Scan for the cell matching the given text and deliver its [X, Y] coordinate at center. 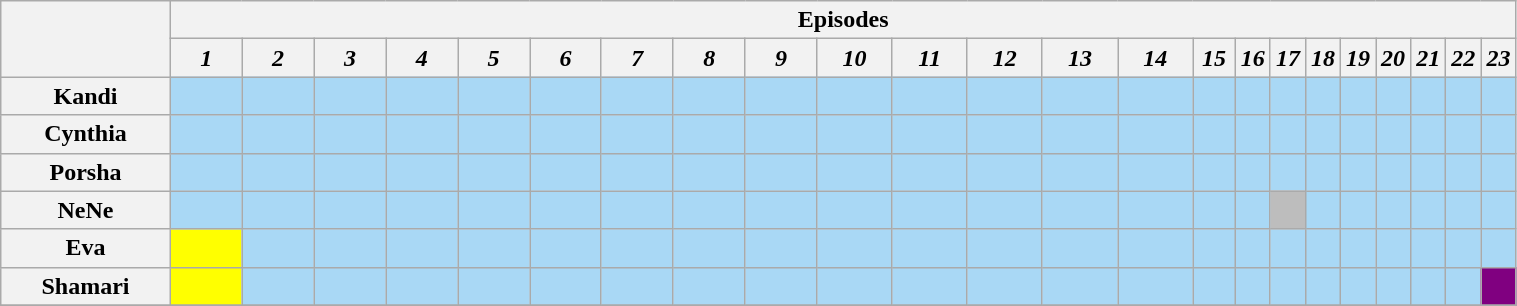
7 [637, 58]
15 [1214, 58]
22 [1464, 58]
10 [854, 58]
12 [1004, 58]
1 [206, 58]
9 [781, 58]
23 [1498, 58]
5 [494, 58]
2 [278, 58]
11 [930, 58]
Episodes [843, 20]
8 [709, 58]
3 [350, 58]
21 [1428, 58]
20 [1394, 58]
18 [1322, 58]
4 [422, 58]
19 [1358, 58]
17 [1288, 58]
13 [1080, 58]
Kandi [86, 96]
14 [1156, 58]
Shamari [86, 286]
Eva [86, 248]
Porsha [86, 172]
Cynthia [86, 134]
6 [566, 58]
16 [1252, 58]
NeNe [86, 210]
